Return the (x, y) coordinate for the center point of the cell that contains the specified text.  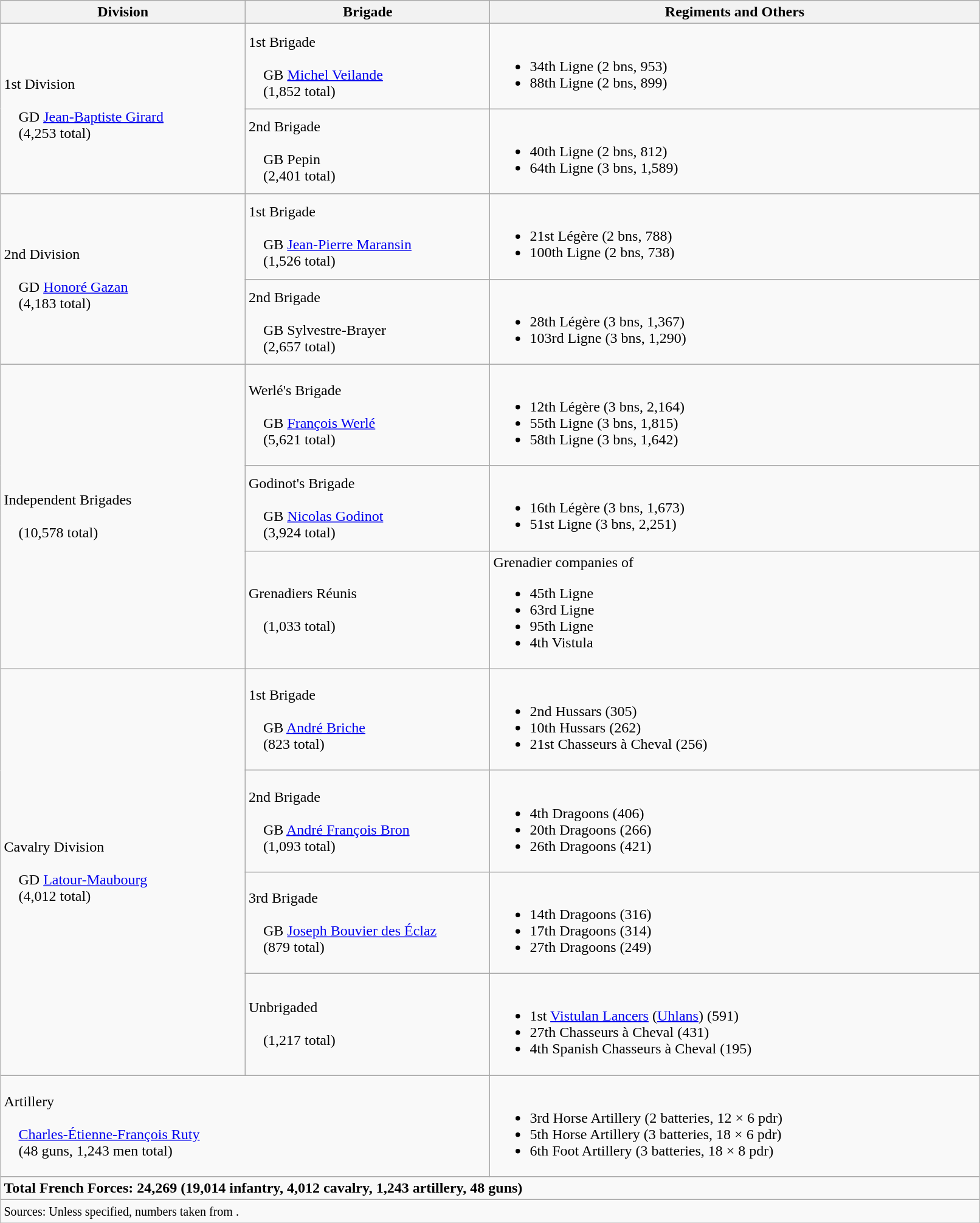
3rd Brigade GB Joseph Bouvier des Éclaz (879 total) (367, 923)
16th Légère (3 bns, 1,673)51st Ligne (3 bns, 2,251) (734, 508)
2nd Hussars (305)10th Hussars (262)21st Chasseurs à Cheval (256) (734, 720)
Total French Forces: 24,269 (19,014 infantry, 4,012 cavalry, 1,243 artillery, 48 guns) (490, 1188)
2nd Division GD Honoré Gazan (4,183 total) (123, 279)
4th Dragoons (406)20th Dragoons (266)26th Dragoons (421) (734, 821)
40th Ligne (2 bns, 812)64th Ligne (3 bns, 1,589) (734, 151)
Godinot's Brigade GB Nicolas Godinot (3,924 total) (367, 508)
1st Division GD Jean-Baptiste Girard (4,253 total) (123, 109)
Grenadier companies of45th Ligne63rd Ligne95th Ligne4th Vistula (734, 610)
Regiments and Others (734, 12)
12th Légère (3 bns, 2,164)55th Ligne (3 bns, 1,815)58th Ligne (3 bns, 1,642) (734, 415)
Unbrigaded (1,217 total) (367, 1024)
Cavalry Division GD Latour-Maubourg (4,012 total) (123, 872)
2nd Brigade GB André François Bron (1,093 total) (367, 821)
Artillery Charles-Étienne-François Ruty (48 guns, 1,243 men total) (246, 1126)
1st Brigade GB André Briche (823 total) (367, 720)
2nd Brigade GB Sylvestre-Brayer (2,657 total) (367, 322)
Brigade (367, 12)
1st Brigade GB Michel Veilande (1,852 total) (367, 66)
Werlé's Brigade GB François Werlé (5,621 total) (367, 415)
21st Légère (2 bns, 788)100th Ligne (2 bns, 738) (734, 236)
2nd Brigade GB Pepin (2,401 total) (367, 151)
34th Ligne (2 bns, 953)88th Ligne (2 bns, 899) (734, 66)
Sources: Unless specified, numbers taken from . (490, 1211)
1st Brigade GB Jean-Pierre Maransin (1,526 total) (367, 236)
1st Vistulan Lancers (Uhlans) (591)27th Chasseurs à Cheval (431)4th Spanish Chasseurs à Cheval (195) (734, 1024)
28th Légère (3 bns, 1,367)103rd Ligne (3 bns, 1,290) (734, 322)
14th Dragoons (316)17th Dragoons (314)27th Dragoons (249) (734, 923)
Grenadiers Réunis (1,033 total) (367, 610)
3rd Horse Artillery (2 batteries, 12 × 6 pdr)5th Horse Artillery (3 batteries, 18 × 6 pdr)6th Foot Artillery (3 batteries, 18 × 8 pdr) (734, 1126)
Independent Brigades (10,578 total) (123, 517)
Division (123, 12)
